Pinpoint the cell where the given text exists, returning its [x, y] midpoint coordinate. 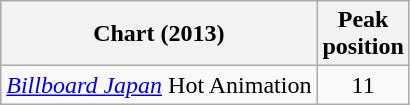
Billboard Japan Hot Animation [159, 85]
Peakposition [363, 34]
Chart (2013) [159, 34]
11 [363, 85]
